Extract the [x, y] coordinate from the center of the cell holding the provided text.  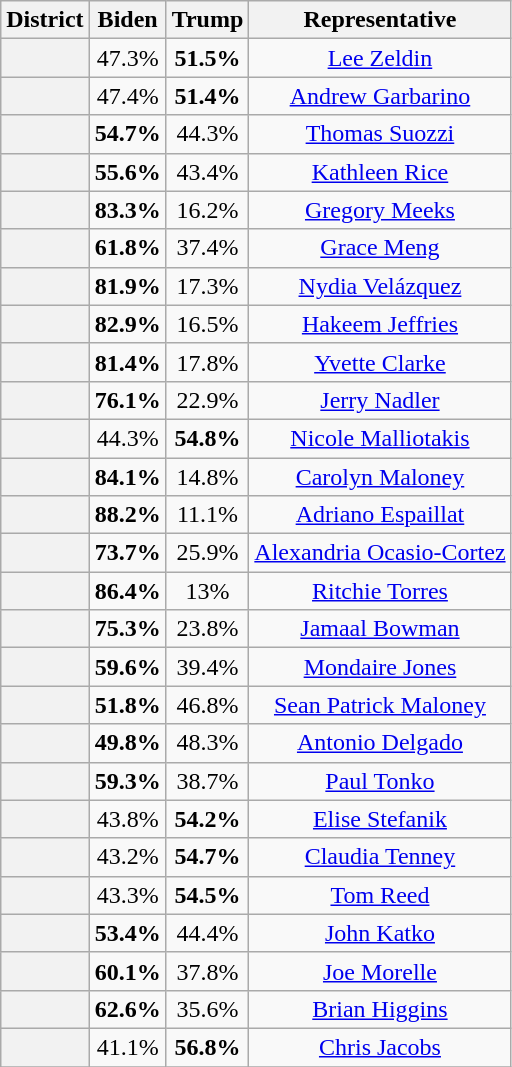
17.8% [208, 362]
Elise Stefanik [380, 819]
Brian Higgins [380, 1009]
35.6% [208, 1009]
61.8% [128, 248]
51.5% [208, 58]
43.2% [128, 857]
84.1% [128, 477]
48.3% [208, 743]
Biden [128, 20]
Nydia Velázquez [380, 286]
43.4% [208, 172]
22.9% [208, 400]
17.3% [208, 286]
Yvette Clarke [380, 362]
Jerry Nadler [380, 400]
46.8% [208, 705]
88.2% [128, 515]
59.3% [128, 781]
John Katko [380, 933]
Sean Patrick Maloney [380, 705]
Tom Reed [380, 895]
49.8% [128, 743]
Jamaal Bowman [380, 629]
53.4% [128, 933]
Trump [208, 20]
44.4% [208, 933]
86.4% [128, 591]
Mondaire Jones [380, 667]
Joe Morelle [380, 971]
56.8% [208, 1047]
60.1% [128, 971]
Claudia Tenney [380, 857]
51.4% [208, 96]
Paul Tonko [380, 781]
11.1% [208, 515]
59.6% [128, 667]
82.9% [128, 324]
47.4% [128, 96]
Thomas Suozzi [380, 134]
District [45, 20]
55.6% [128, 172]
73.7% [128, 553]
Lee Zeldin [380, 58]
14.8% [208, 477]
62.6% [128, 1009]
25.9% [208, 553]
Adriano Espaillat [380, 515]
81.9% [128, 286]
37.8% [208, 971]
43.8% [128, 819]
Ritchie Torres [380, 591]
Nicole Malliotakis [380, 438]
51.8% [128, 705]
Carolyn Maloney [380, 477]
41.1% [128, 1047]
75.3% [128, 629]
43.3% [128, 895]
16.2% [208, 210]
81.4% [128, 362]
54.8% [208, 438]
Grace Meng [380, 248]
54.2% [208, 819]
Hakeem Jeffries [380, 324]
13% [208, 591]
23.8% [208, 629]
16.5% [208, 324]
83.3% [128, 210]
Kathleen Rice [380, 172]
47.3% [128, 58]
37.4% [208, 248]
38.7% [208, 781]
Andrew Garbarino [380, 96]
39.4% [208, 667]
Representative [380, 20]
Antonio Delgado [380, 743]
54.5% [208, 895]
Alexandria Ocasio-Cortez [380, 553]
Gregory Meeks [380, 210]
76.1% [128, 400]
Chris Jacobs [380, 1047]
